From the cell containing the given text, extract its center point as [X, Y] coordinate. 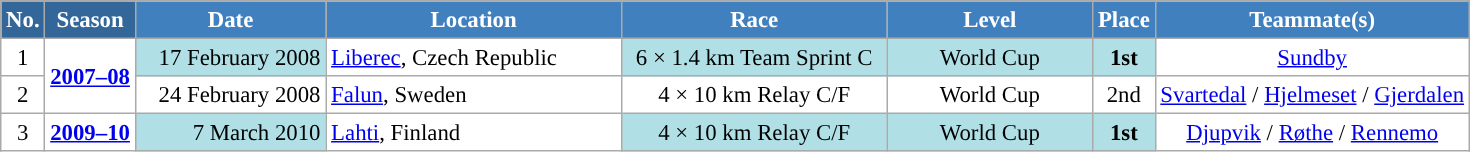
17 February 2008 [230, 58]
24 February 2008 [230, 95]
7 March 2010 [230, 133]
Race [754, 20]
Svartedal / Hjelmeset / Gjerdalen [1312, 95]
Place [1124, 20]
Teammate(s) [1312, 20]
2 [23, 95]
1 [23, 58]
Djupvik / Røthe / Rennemo [1312, 133]
6 × 1.4 km Team Sprint C [754, 58]
Date [230, 20]
Location [474, 20]
2009–10 [90, 133]
Liberec, Czech Republic [474, 58]
Level [990, 20]
2007–08 [90, 76]
3 [23, 133]
Sundby [1312, 58]
Season [90, 20]
Falun, Sweden [474, 95]
2nd [1124, 95]
Lahti, Finland [474, 133]
No. [23, 20]
